Scan for the cell matching the given text and deliver its [X, Y] coordinate at center. 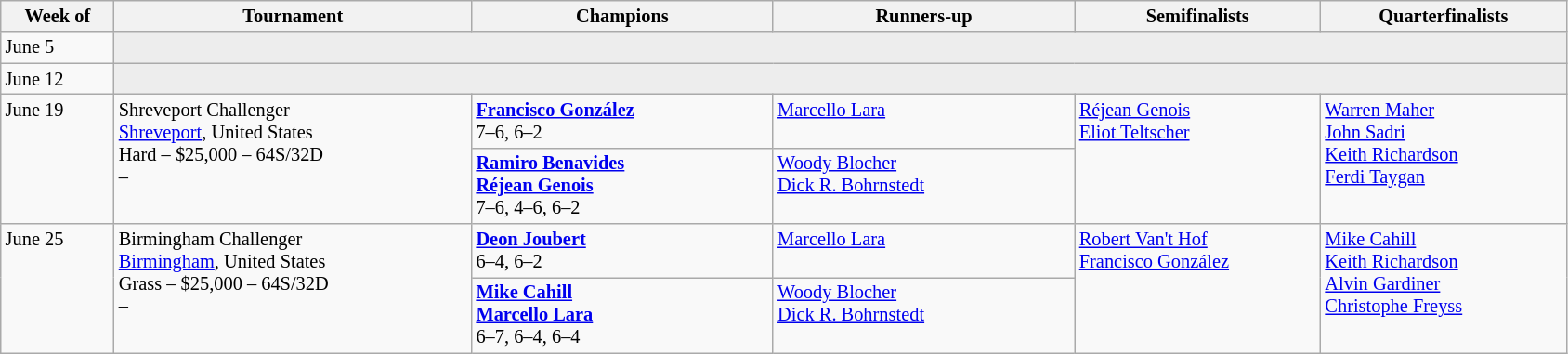
Tournament [294, 16]
Semifinalists [1198, 16]
Mike Cahill Marcello Lara6–7, 6–4, 6–4 [622, 315]
June 19 [58, 158]
Robert Van't Hof Francisco González [1198, 288]
Ramiro Benavides Réjean Genois7–6, 4–6, 6–2 [622, 186]
Quarterfinalists [1444, 16]
Francisco González 7–6, 6–2 [622, 121]
Runners-up [923, 16]
June 12 [58, 79]
Week of [58, 16]
Birmingham Challenger Birmingham, United StatesGrass – $25,000 – 64S/32D – [294, 288]
Warren Maher John Sadri Keith Richardson Ferdi Taygan [1444, 158]
Mike Cahill Keith Richardson Alvin Gardiner Christophe Freyss [1444, 288]
June 25 [58, 288]
Deon Joubert 6–4, 6–2 [622, 251]
Shreveport Challenger Shreveport, United StatesHard – $25,000 – 64S/32D – [294, 158]
Champions [622, 16]
Réjean Genois Eliot Teltscher [1198, 158]
June 5 [58, 47]
